Find where the given text appears and provide that cell's center as [X, Y] coordinate. 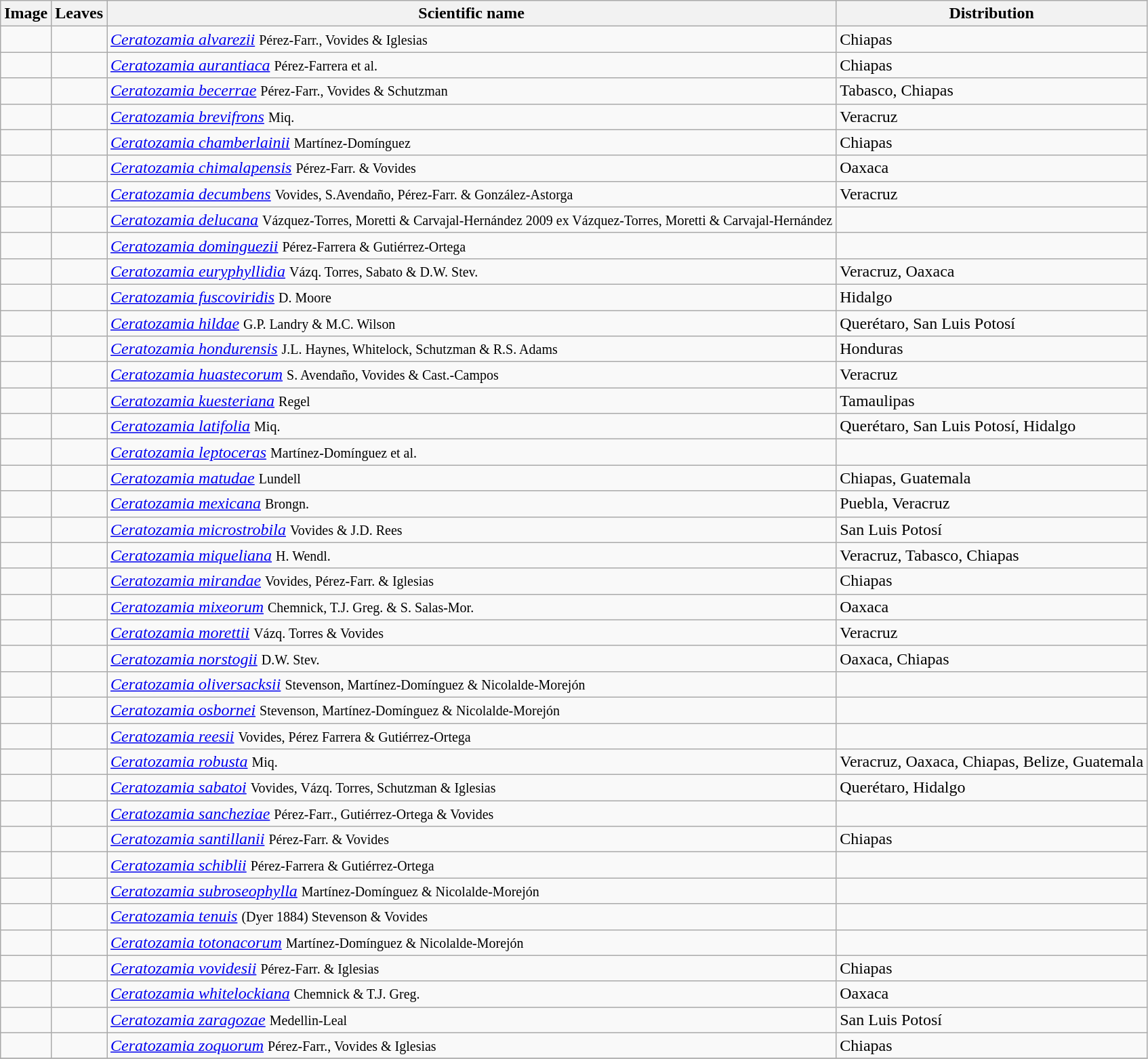
Tamaulipas [992, 401]
Ceratozamia euryphyllidia Vázq. Torres, Sabato & D.W. Stev. [472, 271]
Ceratozamia santillanii Pérez-Farr. & Vovides [472, 839]
Ceratozamia schiblii Pérez-Farrera & Gutiérrez-Ortega [472, 865]
Ceratozamia chimalapensis Pérez-Farr. & Vovides [472, 168]
Ceratozamia fuscoviridis D. Moore [472, 297]
Ceratozamia becerrae Pérez-Farr., Vovides & Schutzman [472, 91]
Ceratozamia aurantiaca Pérez-Farrera et al. [472, 65]
Ceratozamia chamberlainii Martínez-Domínguez [472, 142]
Puebla, Veracruz [992, 504]
Ceratozamia totonacorum Martínez-Domínguez & Nicolalde-Morejón [472, 942]
Ceratozamia huastecorum S. Avendaño, Vovides & Cast.-Campos [472, 375]
Querétaro, San Luis Potosí [992, 323]
Oaxaca, Chiapas [992, 658]
Ceratozamia brevifrons Miq. [472, 117]
Honduras [992, 349]
Leaves [79, 14]
Ceratozamia subroseophylla Martínez-Domínguez & Nicolalde-Morejón [472, 891]
Ceratozamia decumbens Vovides, S.Avendaño, Pérez-Farr. & González-Astorga [472, 194]
Hidalgo [992, 297]
Ceratozamia microstrobila Vovides & J.D. Rees [472, 529]
Ceratozamia oliversacksii Stevenson, Martínez-Domínguez & Nicolalde-Morejón [472, 684]
Ceratozamia mexicana Brongn. [472, 504]
Ceratozamia sabatoi Vovides, Vázq. Torres, Schutzman & Iglesias [472, 788]
Ceratozamia leptoceras Martínez-Domínguez et al. [472, 452]
Ceratozamia morettii Vázq. Torres & Vovides [472, 633]
Ceratozamia hildae G.P. Landry & M.C. Wilson [472, 323]
Image [26, 14]
Ceratozamia hondurensis J.L. Haynes, Whitelock, Schutzman & R.S. Adams [472, 349]
Tabasco, Chiapas [992, 91]
Scientific name [472, 14]
Ceratozamia latifolia Miq. [472, 426]
Ceratozamia reesii Vovides, Pérez Farrera & Gutiérrez-Ortega [472, 736]
Veracruz, Oaxaca [992, 271]
Distribution [992, 14]
Ceratozamia sancheziae Pérez-Farr., Gutiérrez-Ortega & Vovides [472, 814]
Ceratozamia dominguezii Pérez-Farrera & Gutiérrez-Ortega [472, 245]
Ceratozamia mirandae Vovides, Pérez-Farr. & Iglesias [472, 581]
Chiapas, Guatemala [992, 478]
Ceratozamia delucana Vázquez-Torres, Moretti & Carvajal-Hernández 2009 ex Vázquez-Torres, Moretti & Carvajal-Hernández [472, 220]
Ceratozamia osbornei Stevenson, Martínez-Domínguez & Nicolalde-Morejón [472, 710]
Ceratozamia alvarezii Pérez-Farr., Vovides & Iglesias [472, 39]
Querétaro, Hidalgo [992, 788]
Ceratozamia matudae Lundell [472, 478]
Ceratozamia norstogii D.W. Stev. [472, 658]
Ceratozamia mixeorum Chemnick, T.J. Greg. & S. Salas-Mor. [472, 607]
Ceratozamia miqueliana H. Wendl. [472, 555]
Ceratozamia kuesteriana Regel [472, 401]
Ceratozamia whitelockiana Chemnick & T.J. Greg. [472, 994]
Ceratozamia vovidesii Pérez-Farr. & Iglesias [472, 968]
Ceratozamia zaragozae Medellin-Leal [472, 1020]
Veracruz, Tabasco, Chiapas [992, 555]
Ceratozamia tenuis (Dyer 1884) Stevenson & Vovides [472, 917]
Querétaro, San Luis Potosí, Hidalgo [992, 426]
Ceratozamia zoquorum Pérez-Farr., Vovides & Iglesias [472, 1045]
Veracruz, Oaxaca, Chiapas, Belize, Guatemala [992, 762]
Ceratozamia robusta Miq. [472, 762]
